Locate the cell with the specified text and output its [X, Y] center coordinate. 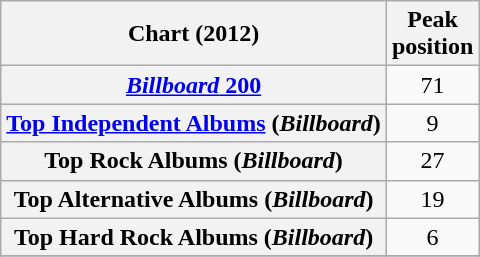
6 [432, 237]
Top Independent Albums (Billboard) [194, 123]
27 [432, 161]
Chart (2012) [194, 34]
19 [432, 199]
Top Rock Albums (Billboard) [194, 161]
71 [432, 85]
Billboard 200 [194, 85]
Top Alternative Albums (Billboard) [194, 199]
Peakposition [432, 34]
Top Hard Rock Albums (Billboard) [194, 237]
9 [432, 123]
